Find where the given text appears and provide that cell's center as [X, Y] coordinate. 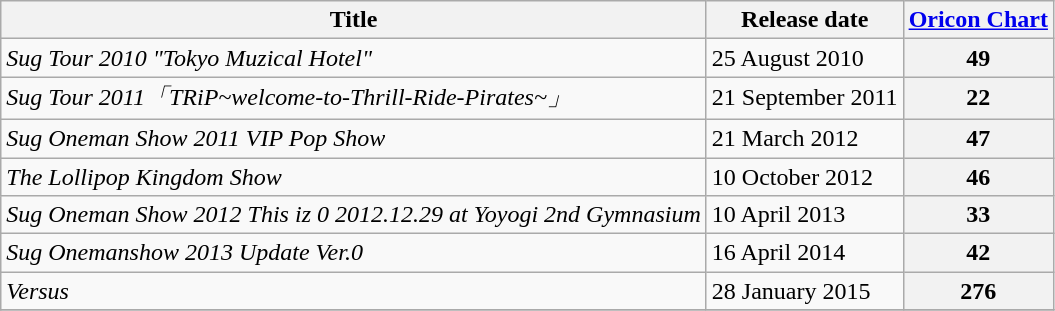
22 [978, 98]
Title [354, 20]
28 January 2015 [804, 291]
33 [978, 215]
21 March 2012 [804, 138]
Sug Tour 2010 "Tokyo Muzical Hotel" [354, 58]
The Lollipop Kingdom Show [354, 177]
Release date [804, 20]
Versus [354, 291]
25 August 2010 [804, 58]
16 April 2014 [804, 253]
42 [978, 253]
21 September 2011 [804, 98]
Sug Tour 2011「TRiP~welcome-to-Thrill-Ride-Pirates~」 [354, 98]
47 [978, 138]
Sug Onemanshow 2013 Update Ver.0 [354, 253]
49 [978, 58]
10 October 2012 [804, 177]
10 April 2013 [804, 215]
276 [978, 291]
46 [978, 177]
Sug Oneman Show 2012 This iz 0 2012.12.29 at Yoyogi 2nd Gymnasium [354, 215]
Sug Oneman Show 2011 VIP Pop Show [354, 138]
Oricon Chart [978, 20]
